Capture the cell that displays the provided text and extract its (x, y) central coordinate. 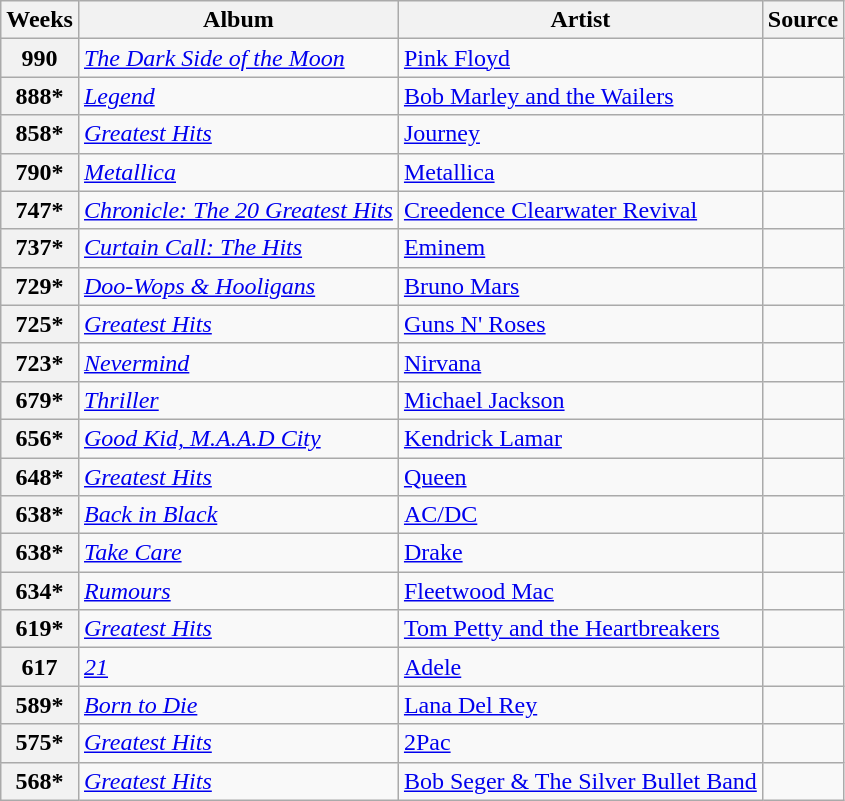
Artist (580, 20)
Take Care (238, 553)
648* (40, 477)
AC/DC (580, 515)
Back in Black (238, 515)
Album (238, 20)
Kendrick Lamar (580, 438)
Creedence Clearwater Revival (580, 210)
Bruno Mars (580, 286)
Lana Del Rey (580, 705)
729* (40, 286)
888* (40, 96)
Adele (580, 667)
737* (40, 248)
Good Kid, M.A.A.D City (238, 438)
Source (802, 20)
858* (40, 134)
Pink Floyd (580, 58)
Weeks (40, 20)
Eminem (580, 248)
568* (40, 781)
Nevermind (238, 362)
Drake (580, 553)
Tom Petty and the Heartbreakers (580, 629)
589* (40, 705)
723* (40, 362)
Bob Seger & The Silver Bullet Band (580, 781)
Fleetwood Mac (580, 591)
634* (40, 591)
617 (40, 667)
Nirvana (580, 362)
Born to Die (238, 705)
Bob Marley and the Wailers (580, 96)
725* (40, 324)
The Dark Side of the Moon (238, 58)
679* (40, 400)
Thriller (238, 400)
2Pac (580, 743)
Legend (238, 96)
656* (40, 438)
Guns N' Roses (580, 324)
790* (40, 172)
Michael Jackson (580, 400)
619* (40, 629)
21 (238, 667)
Curtain Call: The Hits (238, 248)
575* (40, 743)
Journey (580, 134)
Queen (580, 477)
990 (40, 58)
747* (40, 210)
Chronicle: The 20 Greatest Hits (238, 210)
Doo-Wops & Hooligans (238, 286)
Rumours (238, 591)
